Locate the cell with the specified text and output its [x, y] center coordinate. 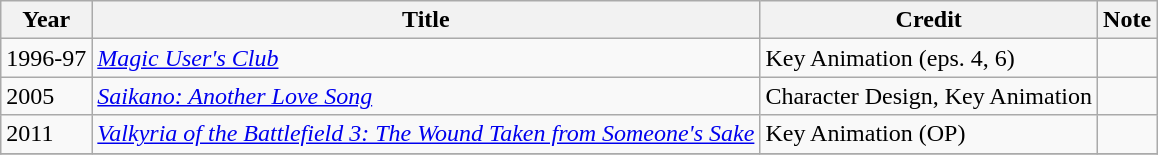
1996-97 [46, 58]
Magic User's Club [426, 58]
Key Animation (OP) [929, 134]
2011 [46, 134]
Title [426, 20]
Saikano: Another Love Song [426, 96]
Year [46, 20]
Note [1128, 20]
Key Animation (eps. 4, 6) [929, 58]
Valkyria of the Battlefield 3: The Wound Taken from Someone's Sake [426, 134]
Character Design, Key Animation [929, 96]
Credit [929, 20]
2005 [46, 96]
